Locate the cell with the specified text and output its (X, Y) center coordinate. 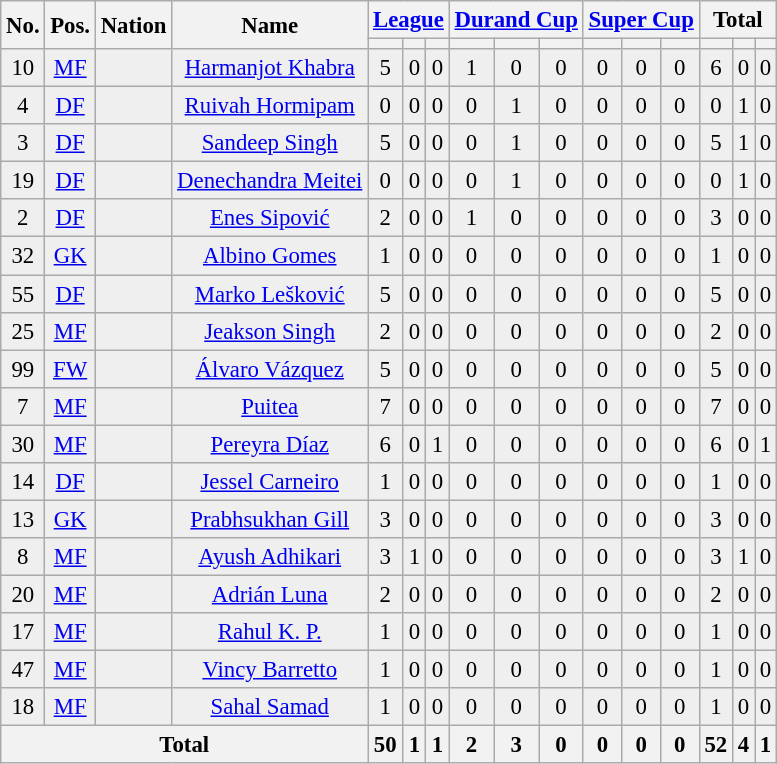
25 (23, 331)
Prabhsukhan Gill (270, 519)
Durand Cup (516, 20)
Ruivah Hormipam (270, 106)
Puitea (270, 406)
Harmanjot Khabra (270, 68)
Enes Sipović (270, 219)
13 (23, 519)
Marko Lešković (270, 294)
Jeakson Singh (270, 331)
52 (716, 745)
Jessel Carneiro (270, 482)
No. (23, 25)
Adrián Luna (270, 594)
Albino Gomes (270, 256)
Ayush Adhikari (270, 557)
19 (23, 181)
8 (23, 557)
55 (23, 294)
99 (23, 369)
Sandeep Singh (270, 143)
10 (23, 68)
14 (23, 482)
Vincy Barretto (270, 670)
20 (23, 594)
FW (70, 369)
Pereyra Díaz (270, 444)
Nation (133, 25)
Sahal Samad (270, 707)
Rahul K. P. (270, 632)
Name (270, 25)
Denechandra Meitei (270, 181)
18 (23, 707)
47 (23, 670)
Álvaro Vázquez (270, 369)
League (408, 20)
Super Cup (641, 20)
50 (386, 745)
30 (23, 444)
32 (23, 256)
Pos. (70, 25)
17 (23, 632)
